Provide the [X, Y] coordinate of the cell's center where the given text is located.  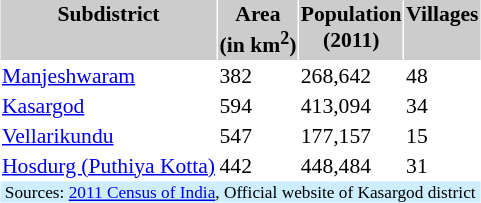
15 [442, 135]
Hosdurg (Puthiya Kotta) [108, 165]
177,157 [351, 135]
547 [258, 135]
Population(2011) [351, 30]
594 [258, 105]
Area(in km2) [258, 30]
448,484 [351, 165]
382 [258, 75]
268,642 [351, 75]
Kasargod [108, 105]
34 [442, 105]
Subdistrict [108, 30]
Villages [442, 30]
48 [442, 75]
413,094 [351, 105]
Manjeshwaram [108, 75]
442 [258, 165]
31 [442, 165]
Sources: 2011 Census of India, Official website of Kasargod district [240, 192]
Vellarikundu [108, 135]
